Find where the given text appears and provide that cell's center as (x, y) coordinate. 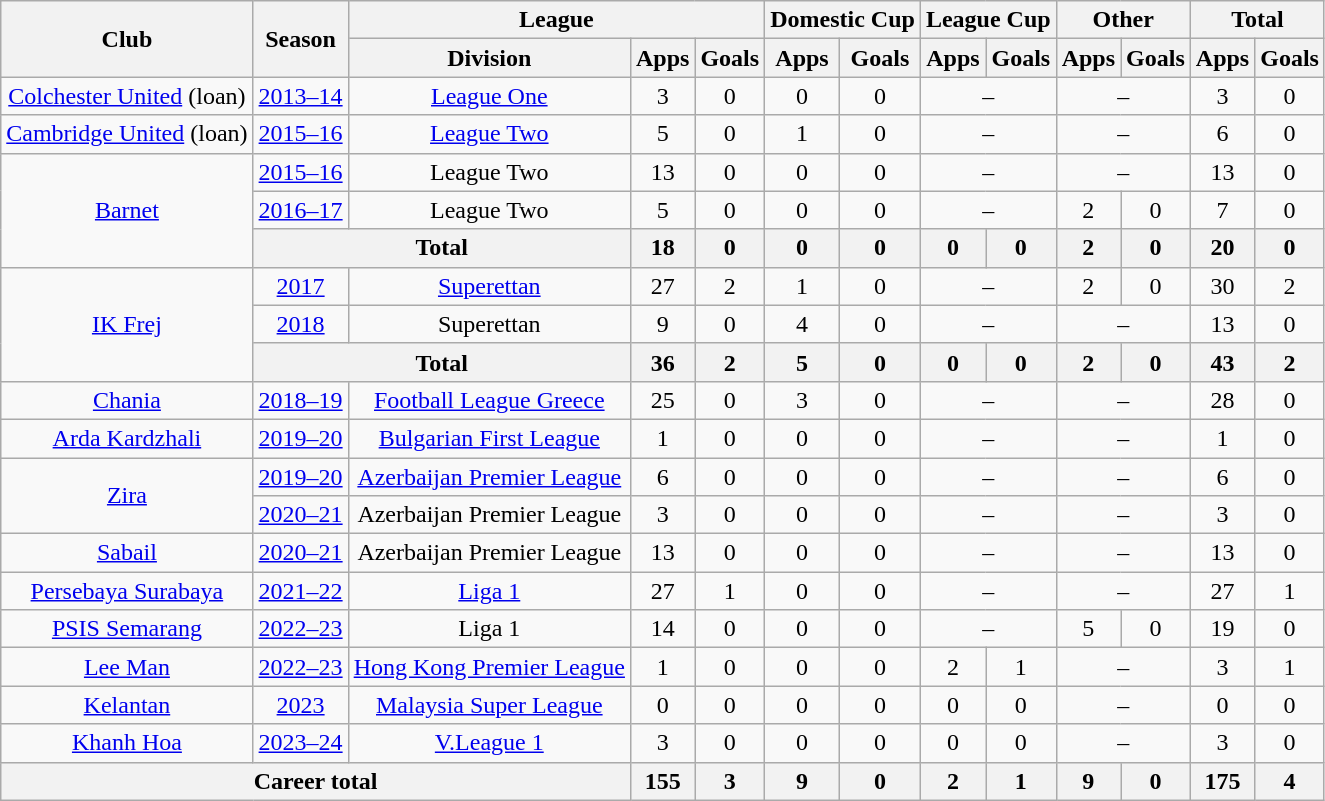
2018 (300, 324)
155 (662, 781)
Khanh Hoa (127, 743)
Malaysia Super League (489, 705)
Division (489, 58)
Barnet (127, 210)
League Cup (988, 20)
Lee Man (127, 667)
Season (300, 39)
30 (1222, 286)
IK Frej (127, 324)
25 (662, 400)
Persebaya Surabaya (127, 591)
Bulgarian First League (489, 438)
League (556, 20)
Career total (316, 781)
Chania (127, 400)
2017 (300, 286)
Cambridge United (loan) (127, 134)
V.League 1 (489, 743)
7 (1222, 210)
43 (1222, 362)
Hong Kong Premier League (489, 667)
2018–19 (300, 400)
Club (127, 39)
Arda Kardzhali (127, 438)
2016–17 (300, 210)
Colchester United (loan) (127, 96)
19 (1222, 629)
Kelantan (127, 705)
League One (489, 96)
28 (1222, 400)
2023 (300, 705)
PSIS Semarang (127, 629)
36 (662, 362)
14 (662, 629)
Domestic Cup (843, 20)
18 (662, 248)
175 (1222, 781)
2021–22 (300, 591)
Zira (127, 496)
Football League Greece (489, 400)
2023–24 (300, 743)
Sabail (127, 553)
Other (1123, 20)
20 (1222, 248)
2013–14 (300, 96)
